Search for the cell housing the specified text and yield its [x, y] center coordinate. 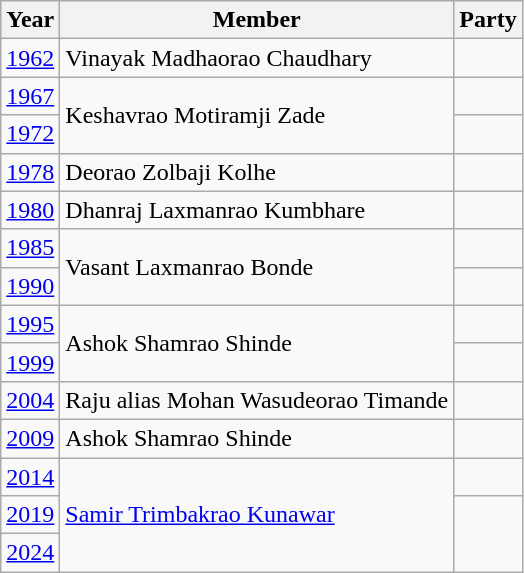
Vasant Laxmanrao Bonde [257, 267]
2019 [30, 515]
Dhanraj Laxmanrao Kumbhare [257, 210]
1978 [30, 172]
Deorao Zolbaji Kolhe [257, 172]
1980 [30, 210]
2004 [30, 400]
Year [30, 20]
Raju alias Mohan Wasudeorao Timande [257, 400]
Vinayak Madhaorao Chaudhary [257, 58]
2014 [30, 477]
1995 [30, 324]
1985 [30, 248]
Member [257, 20]
Party [488, 20]
1990 [30, 286]
2009 [30, 438]
1972 [30, 134]
2024 [30, 553]
1962 [30, 58]
1999 [30, 362]
Keshavrao Motiramji Zade [257, 115]
Samir Trimbakrao Kunawar [257, 515]
1967 [30, 96]
